Identify which cell holds the provided text, then report its (x, y) central coordinate. 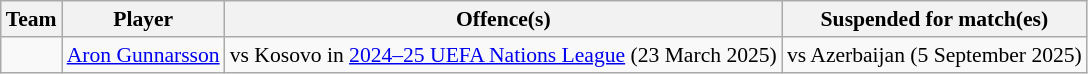
Offence(s) (504, 19)
Aron Gunnarsson (144, 55)
Player (144, 19)
vs Azerbaijan (5 September 2025) (934, 55)
Suspended for match(es) (934, 19)
Team (32, 19)
vs Kosovo in 2024–25 UEFA Nations League (23 March 2025) (504, 55)
